Capture the cell that displays the provided text and extract its (x, y) central coordinate. 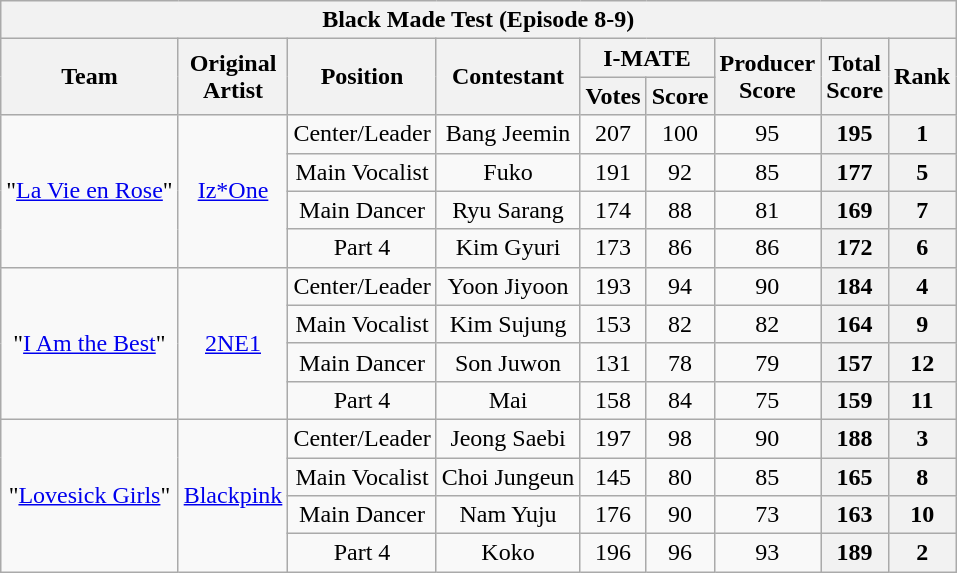
ProducerScore (768, 77)
197 (613, 438)
Contestant (508, 77)
11 (922, 400)
Iz*One (233, 191)
193 (613, 286)
8 (922, 477)
Ryu Sarang (508, 210)
Yoon Jiyoon (508, 286)
176 (613, 515)
Votes (613, 96)
12 (922, 362)
84 (680, 400)
1 (922, 134)
174 (613, 210)
5 (922, 172)
173 (613, 248)
3 (922, 438)
164 (855, 324)
96 (680, 553)
2NE1 (233, 343)
207 (613, 134)
158 (613, 400)
196 (613, 553)
Bang Jeemin (508, 134)
169 (855, 210)
94 (680, 286)
Black Made Test (Episode 8-9) (478, 20)
"I Am the Best" (90, 343)
Son Juwon (508, 362)
6 (922, 248)
98 (680, 438)
157 (855, 362)
Team (90, 77)
Jeong Saebi (508, 438)
10 (922, 515)
188 (855, 438)
Koko (508, 553)
TotalScore (855, 77)
163 (855, 515)
81 (768, 210)
Choi Jungeun (508, 477)
7 (922, 210)
80 (680, 477)
Rank (922, 77)
9 (922, 324)
2 (922, 553)
184 (855, 286)
177 (855, 172)
I-MATE (647, 58)
Position (362, 77)
159 (855, 400)
165 (855, 477)
191 (613, 172)
131 (613, 362)
Blackpink (233, 495)
79 (768, 362)
"Lovesick Girls" (90, 495)
78 (680, 362)
100 (680, 134)
189 (855, 553)
Kim Gyuri (508, 248)
75 (768, 400)
88 (680, 210)
Nam Yuju (508, 515)
92 (680, 172)
145 (613, 477)
195 (855, 134)
Mai (508, 400)
73 (768, 515)
Fuko (508, 172)
153 (613, 324)
"La Vie en Rose" (90, 191)
95 (768, 134)
OriginalArtist (233, 77)
93 (768, 553)
Score (680, 96)
172 (855, 248)
Kim Sujung (508, 324)
4 (922, 286)
